Determine the (X, Y) coordinate at the center of the cell enclosing the given text.  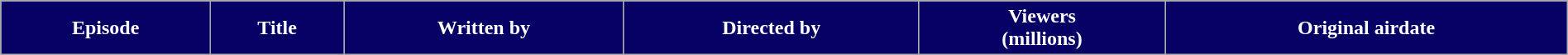
Directed by (771, 28)
Viewers(millions) (1042, 28)
Original airdate (1366, 28)
Title (278, 28)
Episode (106, 28)
Written by (485, 28)
